Determine the [x, y] coordinate at the center of the cell enclosing the given text.  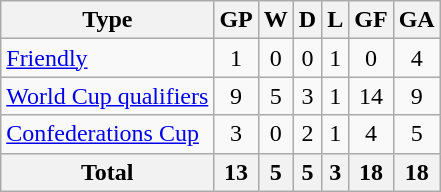
World Cup qualifiers [108, 96]
13 [236, 172]
D [307, 20]
Total [108, 172]
GA [416, 20]
Type [108, 20]
L [336, 20]
GF [371, 20]
Confederations Cup [108, 134]
GP [236, 20]
W [276, 20]
2 [307, 134]
Friendly [108, 58]
14 [371, 96]
